Determine the (x, y) coordinate at the center of the cell enclosing the given text.  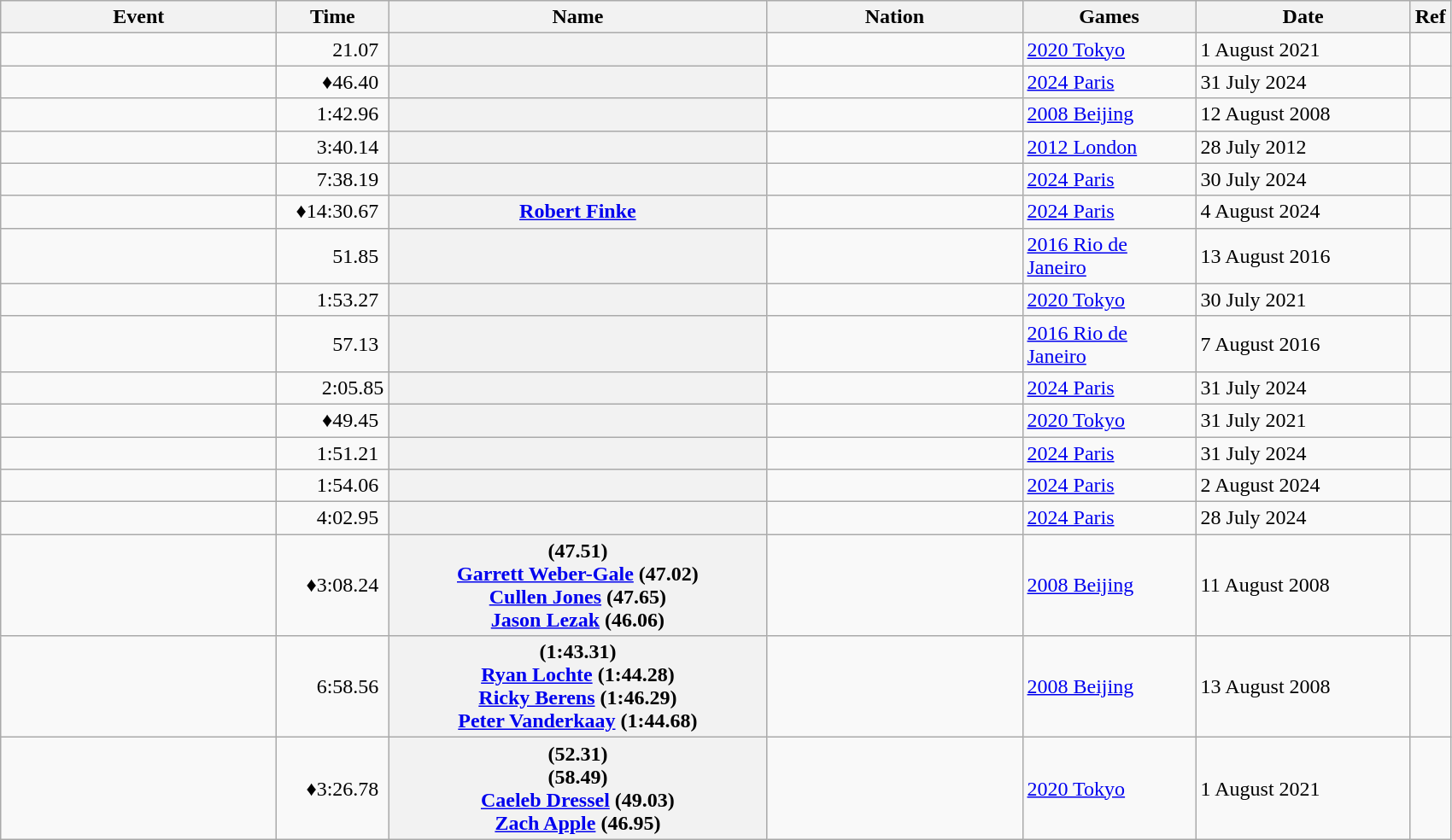
1:53.27 (333, 300)
13 August 2008 (1303, 686)
31 July 2021 (1303, 420)
11 August 2008 (1303, 586)
Time (333, 17)
♦14:30.67 (333, 212)
Date (1303, 17)
28 July 2024 (1303, 518)
Robert Finke (577, 212)
13 August 2016 (1303, 256)
Ref (1430, 17)
♦3:26.78 (333, 789)
3:40.14 (333, 147)
♦3:08.24 (333, 586)
6:58.56 (333, 686)
1:51.21 (333, 453)
(52.31) (58.49) Caeleb Dressel (49.03)Zach Apple (46.95) (577, 789)
57.13 (333, 343)
(47.51)Garrett Weber-Gale (47.02)Cullen Jones (47.65)Jason Lezak (46.06) (577, 586)
4:02.95 (333, 518)
51.85 (333, 256)
2:05.85 (333, 388)
1:54.06 (333, 486)
(1:43.31)Ryan Lochte (1:44.28)Ricky Berens (1:46.29)Peter Vanderkaay (1:44.68) (577, 686)
28 July 2012 (1303, 147)
Name (577, 17)
Nation (895, 17)
21.07 (333, 50)
♦49.45 (333, 420)
2 August 2024 (1303, 486)
Games (1109, 17)
30 July 2021 (1303, 300)
2012 London (1109, 147)
12 August 2008 (1303, 114)
7:38.19 (333, 179)
4 August 2024 (1303, 212)
1:42.96 (333, 114)
Event (138, 17)
30 July 2024 (1303, 179)
7 August 2016 (1303, 343)
♦46.40 (333, 82)
